Identify which cell holds the provided text, then report its [x, y] central coordinate. 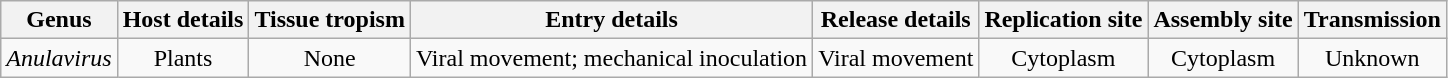
Replication site [1064, 20]
Host details [183, 20]
Unknown [1372, 58]
None [330, 58]
Plants [183, 58]
Viral movement [896, 58]
Transmission [1372, 20]
Release details [896, 20]
Tissue tropism [330, 20]
Anulavirus [59, 58]
Assembly site [1223, 20]
Genus [59, 20]
Entry details [611, 20]
Viral movement; mechanical inoculation [611, 58]
